Provide the (X, Y) coordinate of the cell's center where the given text is located.  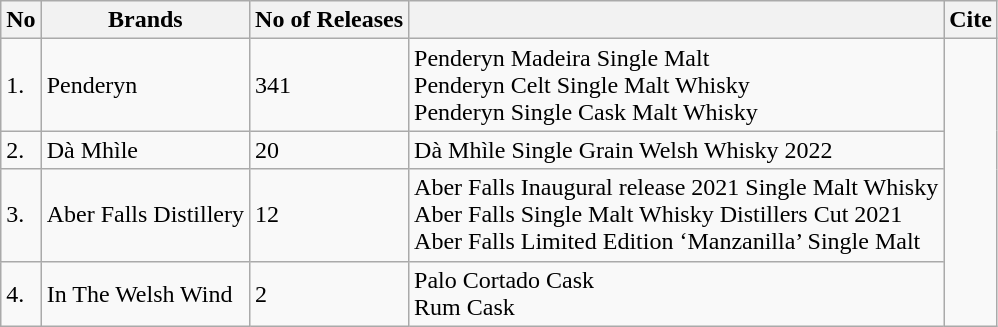
341 (330, 85)
Cite (971, 20)
Palo Cortado CaskRum Cask (676, 294)
Penderyn (145, 85)
4. (21, 294)
Brands (145, 20)
2. (21, 150)
In The Welsh Wind (145, 294)
No of Releases (330, 20)
20 (330, 150)
3. (21, 215)
Penderyn Madeira Single MaltPenderyn Celt Single Malt WhiskyPenderyn Single Cask Malt Whisky (676, 85)
2 (330, 294)
1. (21, 85)
Aber Falls Distillery (145, 215)
12 (330, 215)
Dà Mhìle (145, 150)
Dà Mhìle Single Grain Welsh Whisky 2022 (676, 150)
No (21, 20)
